Locate the cell with the specified text and output its (x, y) center coordinate. 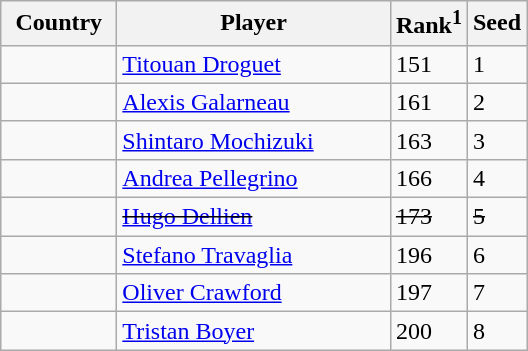
166 (428, 178)
Oliver Crawford (254, 293)
Seed (496, 24)
Country (59, 24)
161 (428, 102)
5 (496, 217)
Tristan Boyer (254, 331)
196 (428, 255)
7 (496, 293)
3 (496, 140)
4 (496, 178)
1 (496, 64)
163 (428, 140)
200 (428, 331)
Andrea Pellegrino (254, 178)
151 (428, 64)
Shintaro Mochizuki (254, 140)
Rank1 (428, 24)
197 (428, 293)
Titouan Droguet (254, 64)
Player (254, 24)
173 (428, 217)
6 (496, 255)
Stefano Travaglia (254, 255)
Alexis Galarneau (254, 102)
2 (496, 102)
8 (496, 331)
Hugo Dellien (254, 217)
